From the cell containing the given text, extract its center point as [x, y] coordinate. 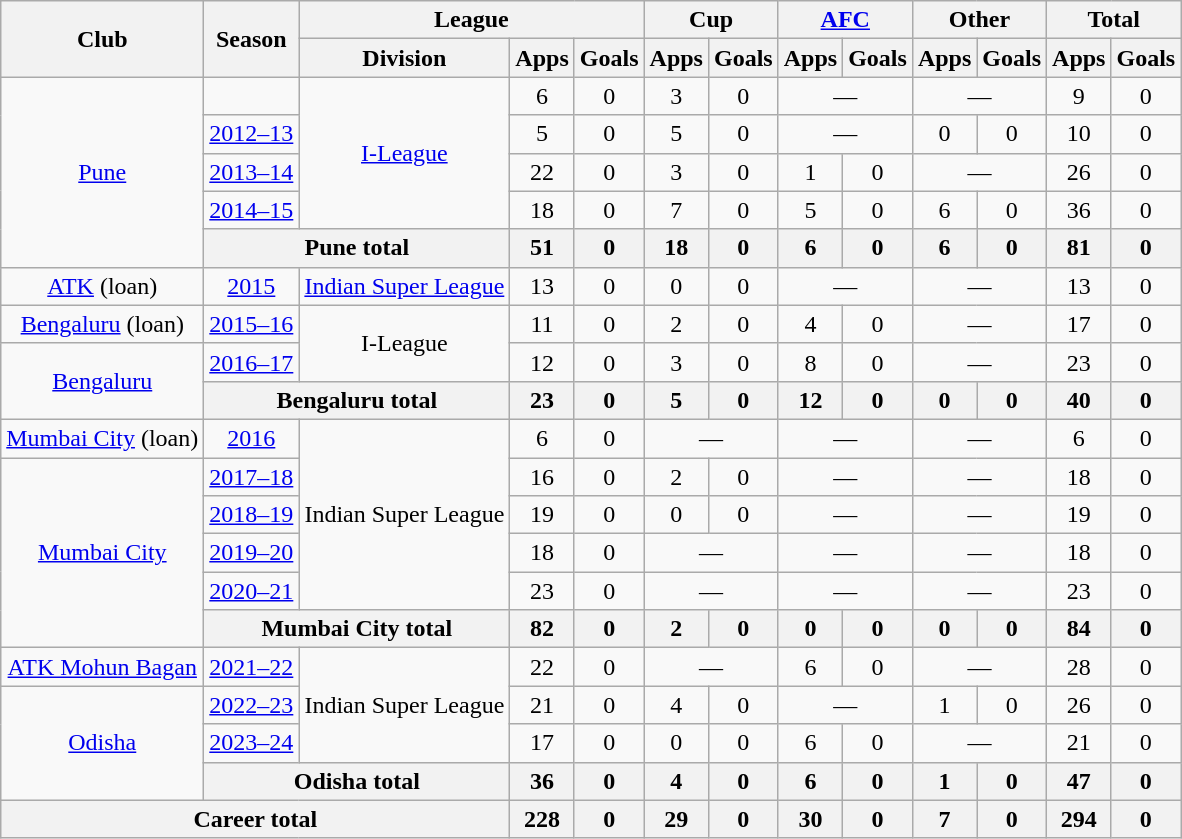
47 [1079, 781]
9 [1079, 96]
Pune total [357, 248]
2021–22 [252, 667]
2019–20 [252, 553]
2013–14 [252, 172]
Mumbai City total [357, 629]
84 [1079, 629]
2016–17 [252, 362]
Division [404, 58]
2022–23 [252, 705]
2012–13 [252, 134]
Bengaluru (loan) [102, 324]
Bengaluru [102, 381]
Bengaluru total [357, 400]
40 [1079, 400]
30 [810, 819]
Pune [102, 172]
294 [1079, 819]
Season [252, 39]
16 [542, 477]
Mumbai City (loan) [102, 438]
Career total [256, 819]
228 [542, 819]
2018–19 [252, 515]
Other [979, 20]
Total [1114, 20]
28 [1079, 667]
Odisha total [357, 781]
League [472, 20]
2015 [252, 286]
82 [542, 629]
2017–18 [252, 477]
2015–16 [252, 324]
2023–24 [252, 743]
29 [676, 819]
Club [102, 39]
2014–15 [252, 210]
2020–21 [252, 591]
ATK Mohun Bagan [102, 667]
Cup [711, 20]
ATK (loan) [102, 286]
81 [1079, 248]
AFC [845, 20]
Odisha [102, 743]
11 [542, 324]
51 [542, 248]
2016 [252, 438]
10 [1079, 134]
8 [810, 362]
Mumbai City [102, 553]
